Search for the cell housing the specified text and yield its (x, y) center coordinate. 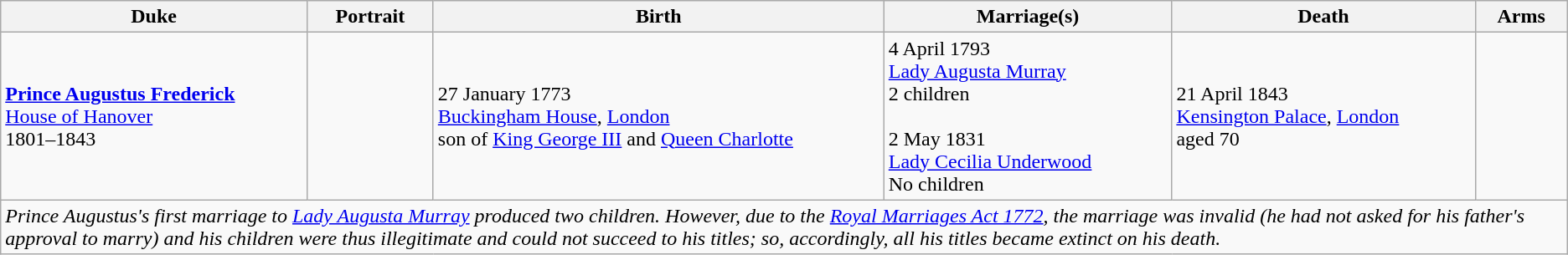
Prince Augustus FrederickHouse of Hanover1801–1843 (154, 116)
Portrait (370, 17)
Death (1323, 17)
Marriage(s) (1028, 17)
4 April 1793Lady Augusta Murray2 children2 May 1831Lady Cecilia UnderwoodNo children (1028, 116)
Birth (658, 17)
Arms (1521, 17)
Duke (154, 17)
27 January 1773Buckingham House, Londonson of King George III and Queen Charlotte (658, 116)
21 April 1843Kensington Palace, Londonaged 70 (1323, 116)
